From the cell containing the given text, extract its center point as [X, Y] coordinate. 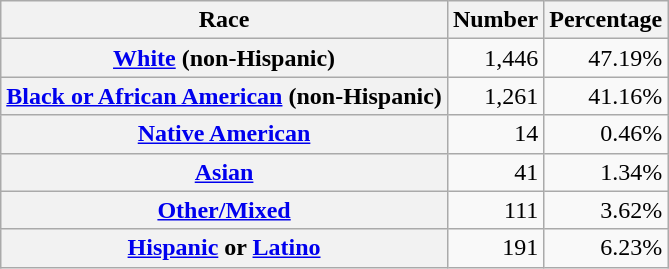
111 [495, 210]
Asian [224, 172]
1,446 [495, 58]
Hispanic or Latino [224, 248]
41.16% [606, 96]
41 [495, 172]
Native American [224, 134]
0.46% [606, 134]
White (non-Hispanic) [224, 58]
3.62% [606, 210]
47.19% [606, 58]
Number [495, 20]
1.34% [606, 172]
Other/Mixed [224, 210]
6.23% [606, 248]
14 [495, 134]
Black or African American (non-Hispanic) [224, 96]
Percentage [606, 20]
1,261 [495, 96]
191 [495, 248]
Race [224, 20]
